From the cell containing the given text, extract its center point as [X, Y] coordinate. 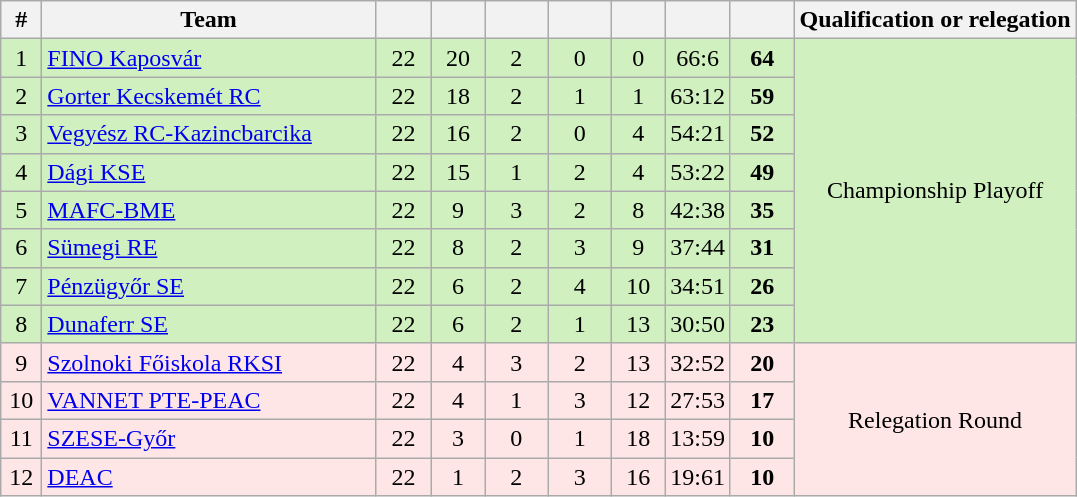
Dunaferr SE [209, 324]
# [22, 20]
42:38 [698, 210]
64 [762, 58]
63:12 [698, 96]
66:6 [698, 58]
32:52 [698, 362]
Pénzügyőr SE [209, 286]
31 [762, 248]
27:53 [698, 400]
Team [209, 20]
Sümegi RE [209, 248]
FINO Kaposvár [209, 58]
59 [762, 96]
Vegyész RC-Kazincbarcika [209, 134]
DEAC [209, 477]
Qualification or relegation [935, 20]
34:51 [698, 286]
Szolnoki Főiskola RKSI [209, 362]
52 [762, 134]
26 [762, 286]
7 [22, 286]
Relegation Round [935, 419]
Dági KSE [209, 172]
Championship Playoff [935, 191]
19:61 [698, 477]
SZESE-Győr [209, 438]
53:22 [698, 172]
54:21 [698, 134]
37:44 [698, 248]
VANNET PTE-PEAC [209, 400]
35 [762, 210]
13:59 [698, 438]
30:50 [698, 324]
MAFC-BME [209, 210]
5 [22, 210]
Gorter Kecskemét RC [209, 96]
17 [762, 400]
49 [762, 172]
11 [22, 438]
15 [458, 172]
23 [762, 324]
